Provide the [x, y] coordinate of the cell's center where the given text is located.  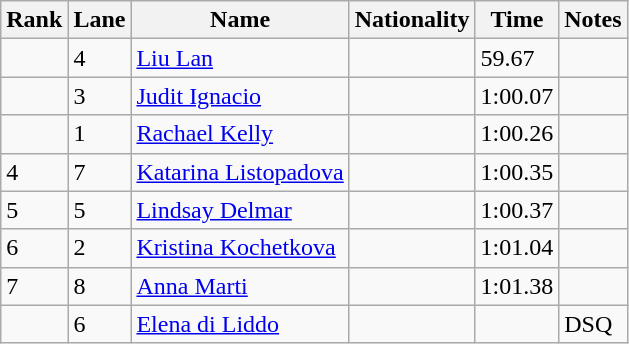
Notes [593, 20]
Time [517, 20]
Nationality [412, 20]
Katarina Listopadova [240, 172]
1 [100, 134]
Kristina Kochetkova [240, 248]
Lane [100, 20]
Lindsay Delmar [240, 210]
Name [240, 20]
Elena di Liddo [240, 324]
3 [100, 96]
1:01.38 [517, 286]
1:01.04 [517, 248]
59.67 [517, 58]
1:00.37 [517, 210]
Judit Ignacio [240, 96]
Rank [34, 20]
2 [100, 248]
DSQ [593, 324]
8 [100, 286]
Rachael Kelly [240, 134]
1:00.07 [517, 96]
Anna Marti [240, 286]
1:00.26 [517, 134]
Liu Lan [240, 58]
1:00.35 [517, 172]
